Output the [x, y] coordinate of the center of the cell containing the given text.  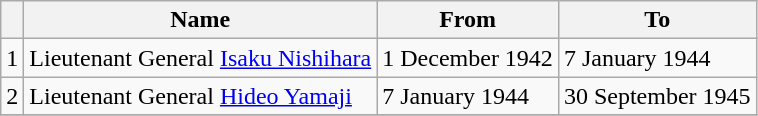
To [657, 20]
From [468, 20]
1 December 1942 [468, 58]
2 [12, 96]
30 September 1945 [657, 96]
1 [12, 58]
Name [200, 20]
Lieutenant General Isaku Nishihara [200, 58]
Lieutenant General Hideo Yamaji [200, 96]
